Scan for the cell matching the given text and deliver its (X, Y) coordinate at center. 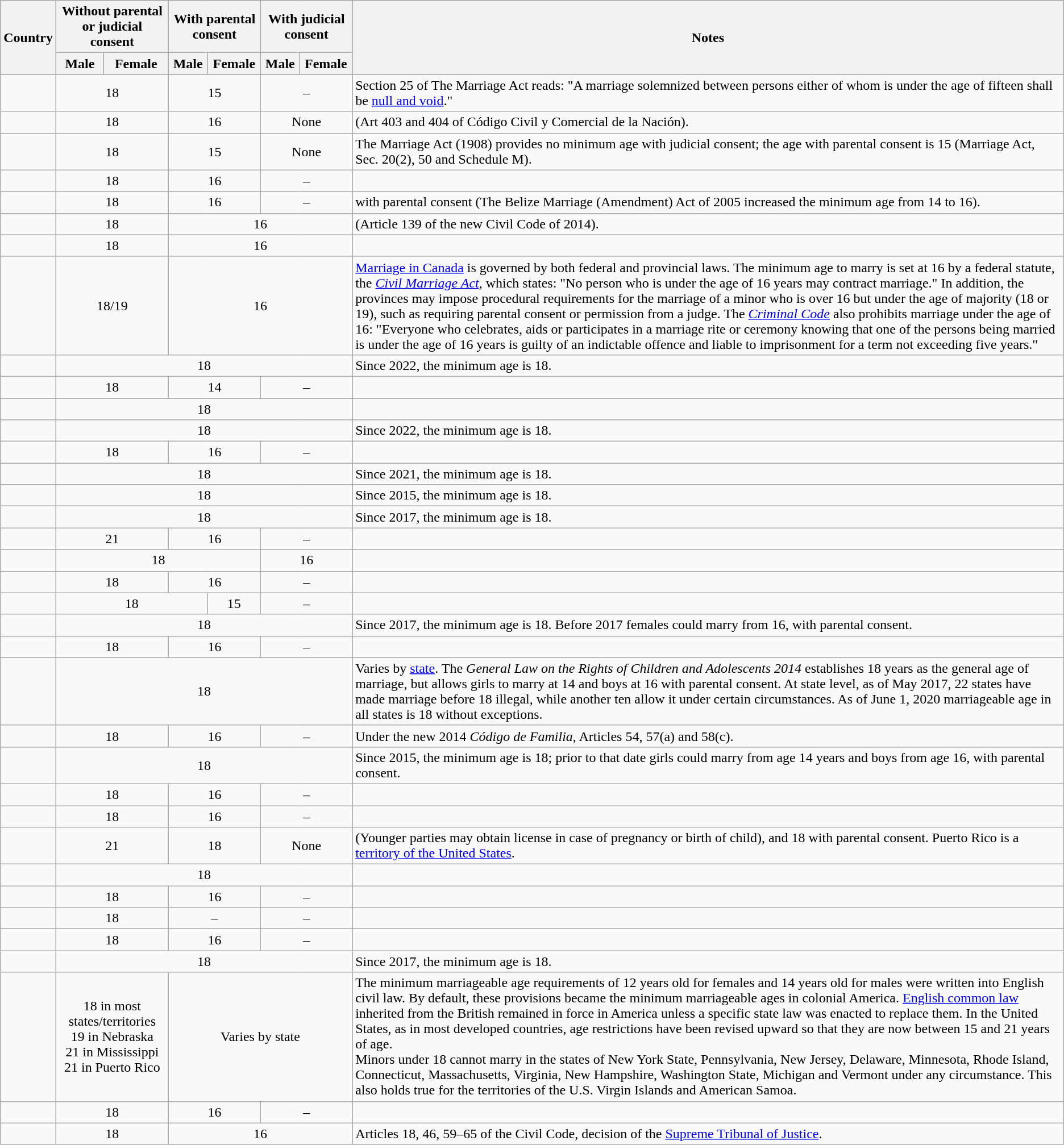
Since 2015, the minimum age is 18; prior to that date girls could marry from age 14 years and boys from age 16, with parental consent. (708, 765)
(Article 139 of the new Civil Code of 2014). (708, 224)
14 (214, 387)
Since 2017, the minimum age is 18. Before 2017 females could marry from 16, with parental consent. (708, 625)
Since 2021, the minimum age is 18. (708, 474)
Under the new 2014 Código de Familia, Articles 54, 57(a) and 58(c). (708, 736)
Country (28, 38)
with parental consent (The Belize Marriage (Amendment) Act of 2005 increased the minimum age from 14 to 16). (708, 202)
Varies by state (260, 1036)
Since 2015, the minimum age is 18. (708, 496)
With parental consent (214, 27)
Without parental or judicial consent (112, 27)
Articles 18, 46, 59–65 of the Civil Code, decision of the Supreme Tribunal of Justice. (708, 1134)
18 in most states/territories19 in Nebraska21 in Mississippi21 in Puerto Rico (112, 1036)
With judicial consent (307, 27)
Section 25 of The Marriage Act reads: "A marriage solemnized between persons either of whom is under the age of fifteen shall be null and void." (708, 93)
Notes (708, 38)
(Art 403 and 404 of Código Civil y Comercial de la Nación). (708, 122)
18/19 (112, 306)
